Determine the (x, y) coordinate at the center of the cell enclosing the given text.  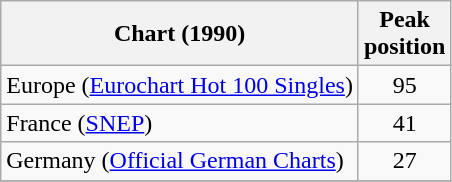
95 (404, 85)
Germany (Official German Charts) (180, 161)
Peakposition (404, 34)
Chart (1990) (180, 34)
Europe (Eurochart Hot 100 Singles) (180, 85)
France (SNEP) (180, 123)
41 (404, 123)
27 (404, 161)
